Scan for the cell matching the given text and deliver its [X, Y] coordinate at center. 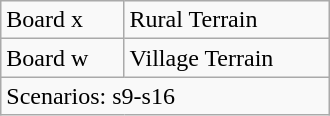
Scenarios: s9-s16 [165, 96]
Rural Terrain [226, 20]
Board x [62, 20]
Village Terrain [226, 58]
Board w [62, 58]
